Extract the [X, Y] coordinate from the center of the cell holding the provided text.  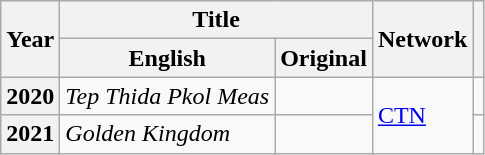
2021 [30, 134]
Network [422, 39]
Original [324, 58]
Year [30, 39]
Tep Thida Pkol Meas [168, 96]
Title [216, 20]
Golden Kingdom [168, 134]
CTN [422, 115]
English [168, 58]
2020 [30, 96]
